Scan for the cell matching the given text and deliver its (x, y) coordinate at center. 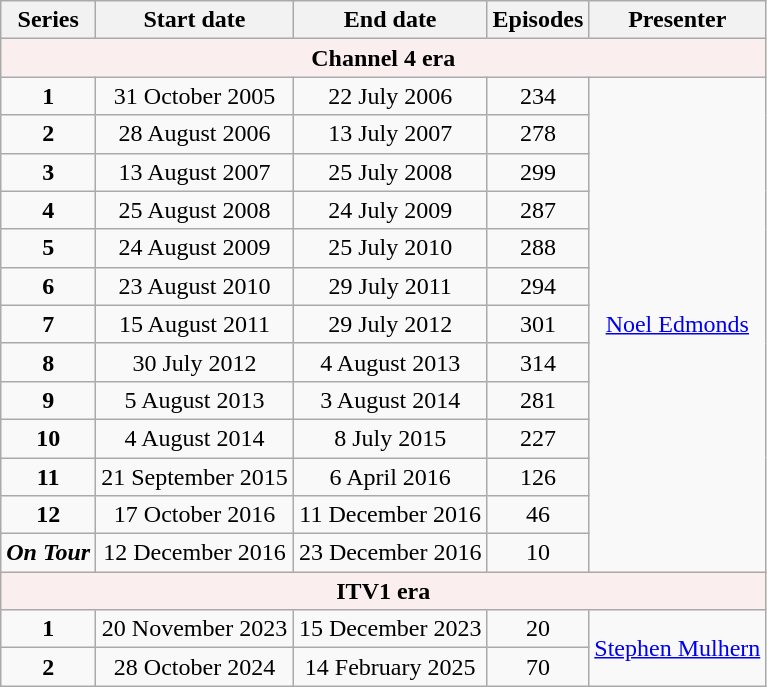
301 (538, 324)
7 (48, 324)
299 (538, 172)
30 July 2012 (195, 362)
6 April 2016 (390, 477)
4 August 2014 (195, 438)
15 December 2023 (390, 629)
6 (48, 286)
29 July 2012 (390, 324)
20 November 2023 (195, 629)
28 October 2024 (195, 667)
314 (538, 362)
Episodes (538, 20)
Noel Edmonds (678, 324)
15 August 2011 (195, 324)
3 August 2014 (390, 400)
8 (48, 362)
25 August 2008 (195, 210)
23 December 2016 (390, 553)
Stephen Mulhern (678, 648)
294 (538, 286)
25 July 2010 (390, 248)
278 (538, 134)
8 July 2015 (390, 438)
287 (538, 210)
3 (48, 172)
281 (538, 400)
20 (538, 629)
28 August 2006 (195, 134)
46 (538, 515)
23 August 2010 (195, 286)
12 December 2016 (195, 553)
13 July 2007 (390, 134)
227 (538, 438)
Presenter (678, 20)
17 October 2016 (195, 515)
11 (48, 477)
22 July 2006 (390, 96)
4 (48, 210)
24 August 2009 (195, 248)
9 (48, 400)
126 (538, 477)
234 (538, 96)
Series (48, 20)
29 July 2011 (390, 286)
25 July 2008 (390, 172)
31 October 2005 (195, 96)
Start date (195, 20)
4 August 2013 (390, 362)
Channel 4 era (384, 58)
On Tour (48, 553)
12 (48, 515)
ITV1 era (384, 591)
13 August 2007 (195, 172)
5 (48, 248)
11 December 2016 (390, 515)
70 (538, 667)
5 August 2013 (195, 400)
End date (390, 20)
288 (538, 248)
24 July 2009 (390, 210)
21 September 2015 (195, 477)
14 February 2025 (390, 667)
